Provide the [X, Y] coordinate of the cell's center where the given text is located.  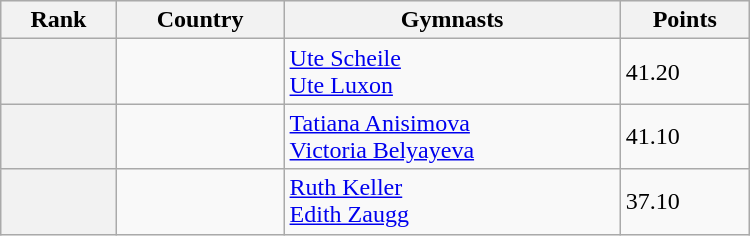
Tatiana Anisimova Victoria Belyayeva [452, 136]
41.20 [684, 72]
37.10 [684, 202]
41.10 [684, 136]
Rank [58, 20]
Ruth Keller Edith Zaugg [452, 202]
Ute Scheile Ute Luxon [452, 72]
Country [200, 20]
Gymnasts [452, 20]
Points [684, 20]
